Extract the [X, Y] coordinate from the center of the cell holding the provided text.  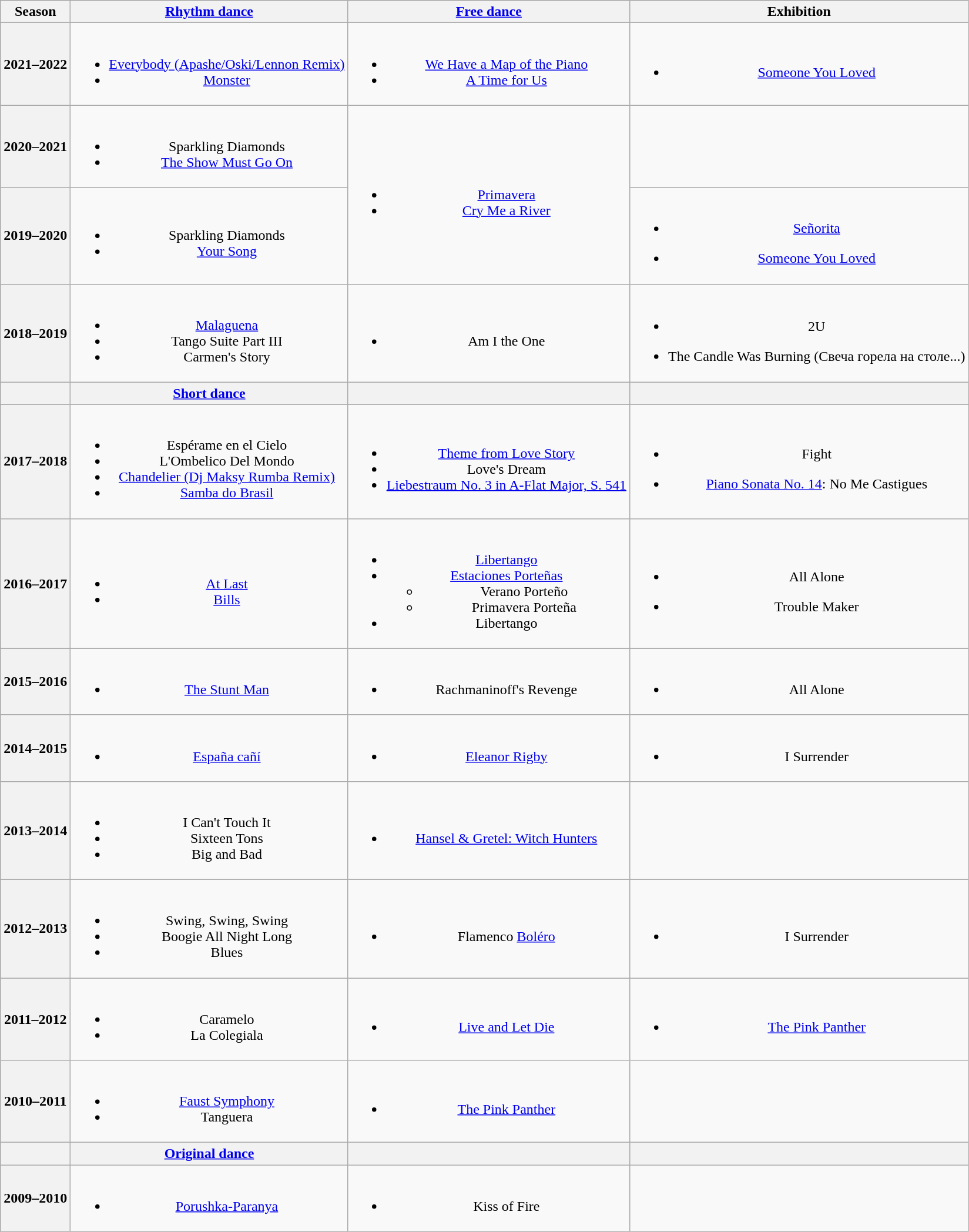
Live and Let Die [489, 1019]
Am I the One [489, 333]
2017–2018 [35, 461]
Malaguena Tango Suite Part III Carmen's Story [209, 333]
Libertango Estaciones Porteñas Verano PorteñoPrimavera PorteñaLibertango [489, 583]
CarameloLa Colegiala [209, 1019]
We Have a Map of the Piano A Time for Us [489, 64]
2014–2015 [35, 748]
Rachmaninoff's Revenge [489, 682]
Hansel & Gretel: Witch Hunters [489, 830]
2016–2017 [35, 583]
Sparkling Diamonds The Show Must Go On [209, 146]
Rhythm dance [209, 12]
Someone You Loved [799, 64]
Espérame en el Cielo L'Ombelico Del Mondo Chandelier (Dj Maksy Rumba Remix) Samba do Brasil [209, 461]
Everybody (Apashe/Oski/Lennon Remix) Monster [209, 64]
Free dance [489, 12]
The Stunt Man [209, 682]
2015–2016 [35, 682]
Fight Piano Sonata No. 14: No Me Castigues [799, 461]
2019–2020 [35, 236]
España cañí [209, 748]
All Alone [799, 682]
Short dance [209, 393]
Swing, Swing, SwingBoogie All Night LongBlues [209, 929]
Kiss of Fire [489, 1198]
2021–2022 [35, 64]
Señorita Someone You Loved [799, 236]
At Last Bills [209, 583]
2018–2019 [35, 333]
Porushka-Paranya [209, 1198]
Theme from Love StoryLove's Dream Liebestraum No. 3 in A-Flat Major, S. 541 [489, 461]
2011–2012 [35, 1019]
2012–2013 [35, 929]
Season [35, 12]
2013–2014 [35, 830]
2009–2010 [35, 1198]
Flamenco Boléro [489, 929]
Original dance [209, 1154]
I Can't Touch It Sixteen Tons Big and Bad [209, 830]
2U The Candle Was Burning (Свеча горела на столе...) [799, 333]
Primavera Cry Me a River [489, 195]
Sparkling Diamonds Your Song [209, 236]
Faust Symphony Tanguera [209, 1102]
Eleanor Rigby [489, 748]
Exhibition [799, 12]
2020–2021 [35, 146]
2010–2011 [35, 1102]
All Alone Trouble Maker [799, 583]
